From the cell containing the given text, extract its center point as (x, y) coordinate. 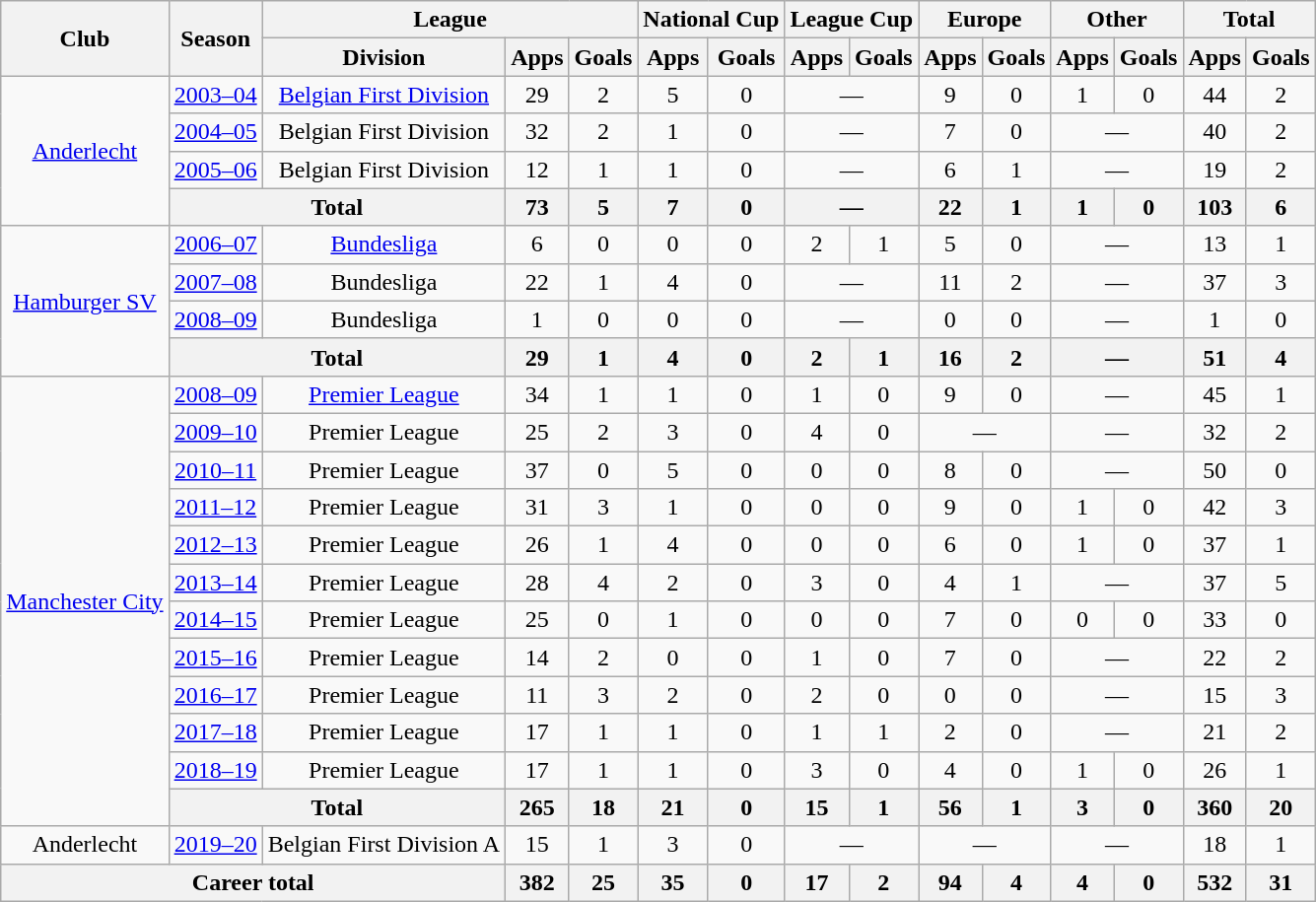
2010–11 (215, 470)
2006–07 (215, 244)
2016–17 (215, 695)
2013–14 (215, 583)
50 (1214, 470)
Belgian First Division A (383, 845)
2019–20 (215, 845)
8 (950, 470)
2017–18 (215, 732)
42 (1214, 508)
35 (673, 882)
103 (1214, 207)
2003–04 (215, 95)
2012–13 (215, 545)
2009–10 (215, 432)
51 (1214, 357)
2011–12 (215, 508)
14 (537, 658)
532 (1214, 882)
Club (85, 38)
League (450, 20)
Career total (253, 882)
28 (537, 583)
Manchester City (85, 601)
73 (537, 207)
2004–05 (215, 132)
360 (1214, 807)
20 (1281, 807)
Other (1117, 20)
League Cup (852, 20)
45 (1214, 394)
40 (1214, 132)
33 (1214, 620)
National Cup (712, 20)
94 (950, 882)
56 (950, 807)
265 (537, 807)
16 (950, 357)
Hamburger SV (85, 301)
2007–08 (215, 282)
2014–15 (215, 620)
382 (537, 882)
Season (215, 38)
Europe (985, 20)
2018–19 (215, 770)
2005–06 (215, 170)
19 (1214, 170)
44 (1214, 95)
34 (537, 394)
Division (383, 57)
12 (537, 170)
2015–16 (215, 658)
13 (1214, 244)
